Scan for the cell matching the given text and deliver its (X, Y) coordinate at center. 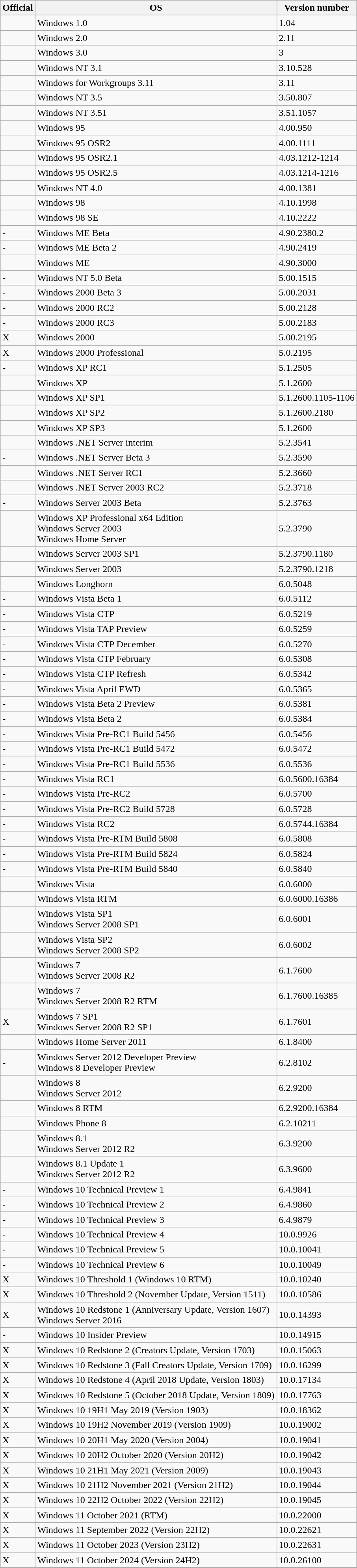
10.0.10041 (317, 1249)
6.0.5384 (317, 719)
Windows Vista TAP Preview (156, 629)
5.00.1515 (317, 278)
Windows XP RC1 (156, 368)
Windows XP SP3 (156, 427)
Windows 10 Redstone 4 (April 2018 Update, Version 1803) (156, 1380)
10.0.14393 (317, 1315)
5.1.2600.1105-1106 (317, 398)
Windows Vista Pre-RC2 (156, 794)
10.0.10240 (317, 1280)
3.50.807 (317, 98)
6.4.9860 (317, 1204)
10.0.10049 (317, 1264)
Windows Server 2003 SP1 (156, 554)
3.11 (317, 83)
5.2.3541 (317, 443)
Windows 98 (156, 203)
Windows 11 September 2022 (Version 22H2) (156, 1530)
Windows 95 OSR2.1 (156, 158)
5.1.2505 (317, 368)
5.1.2600.2180 (317, 412)
Windows XP (156, 383)
4.10.1998 (317, 203)
Windows 10 Technical Preview 1 (156, 1189)
Windows 10 19H2 November 2019 (Version 1909) (156, 1425)
Windows 10 Redstone 1 (Anniversary Update, Version 1607)Windows Server 2016 (156, 1315)
6.0.5219 (317, 614)
6.2.8102 (317, 1062)
Version number (317, 8)
6.1.8400 (317, 1042)
4.90.2380.2 (317, 233)
5.00.2128 (317, 308)
10.0.15063 (317, 1350)
Windows 2000 RC3 (156, 323)
Windows 10 Insider Preview (156, 1335)
6.0.5308 (317, 659)
6.0.5808 (317, 839)
Windows 2.0 (156, 38)
Windows 1.0 (156, 23)
Windows .NET Server Beta 3 (156, 458)
Windows XP SP2 (156, 412)
4.00.1111 (317, 143)
Windows 10 Technical Preview 4 (156, 1234)
Windows 95 OSR2.5 (156, 173)
4.00.950 (317, 128)
6.0.5365 (317, 689)
Windows ME Beta 2 (156, 248)
Windows NT 3.5 (156, 98)
Windows Vista Pre-RC1 Build 5472 (156, 749)
6.0.5259 (317, 629)
6.0.5536 (317, 764)
Windows 11 October 2023 (Version 23H2) (156, 1545)
Windows Server 2012 Developer Preview Windows 8 Developer Preview (156, 1062)
5.2.3718 (317, 488)
Windows 10 Technical Preview 5 (156, 1249)
Windows 8 RTM (156, 1108)
Windows NT 5.0 Beta (156, 278)
10.0.14915 (317, 1335)
6.0.5112 (317, 599)
6.4.9879 (317, 1219)
4.10.2222 (317, 218)
5.00.2195 (317, 338)
Windows 95 OSR2 (156, 143)
Windows Vista RC2 (156, 824)
Windows 2000 (156, 338)
4.03.1214-1216 (317, 173)
6.0.6002 (317, 945)
10.0.10586 (317, 1295)
Windows Phone 8 (156, 1123)
3 (317, 53)
Windows Vista (156, 884)
Windows 10 Technical Preview 2 (156, 1204)
10.0.19002 (317, 1425)
Windows 10 Redstone 3 (Fall Creators Update, Version 1709) (156, 1365)
Windows Longhorn (156, 584)
Windows XP SP1 (156, 398)
6.0.5824 (317, 854)
Windows .NET Server interim (156, 443)
Windows 10 Threshold 1 (Windows 10 RTM) (156, 1280)
Windows Vista CTP (156, 614)
6.2.10211 (317, 1123)
10.0.16299 (317, 1365)
6.0.5048 (317, 584)
6.0.5840 (317, 869)
6.2.9200 (317, 1088)
Windows Server 2003 Beta (156, 503)
Windows 2000 RC2 (156, 308)
6.1.7600.16385 (317, 996)
Windows 2000 Professional (156, 353)
10.0.22000 (317, 1515)
Windows Vista Pre-RC1 Build 5536 (156, 764)
4.00.1381 (317, 188)
Windows Vista Pre-RTM Build 5840 (156, 869)
10.0.19043 (317, 1470)
6.0.6000.16386 (317, 899)
4.90.3000 (317, 263)
10.0.22631 (317, 1545)
Windows 8.1Windows Server 2012 R2 (156, 1143)
6.0.6000 (317, 884)
6.1.7601 (317, 1022)
5.2.3590 (317, 458)
6.4.9841 (317, 1189)
Windows ME (156, 263)
Windows 11 October 2024 (Version 24H2) (156, 1560)
10.0.19042 (317, 1455)
Windows Server 2003 (156, 569)
Windows Vista SP1Windows Server 2008 SP1 (156, 919)
5.2.3790.1218 (317, 569)
Windows NT 3.51 (156, 113)
Windows Vista CTP Refresh (156, 674)
Windows 7 SP1 Windows Server 2008 R2 SP1 (156, 1022)
6.0.5456 (317, 734)
5.2.3660 (317, 473)
Windows .NET Server RC1 (156, 473)
Windows 7Windows Server 2008 R2 RTM (156, 996)
Windows Vista Pre-RC2 Build 5728 (156, 809)
Windows .NET Server 2003 RC2 (156, 488)
5.00.2031 (317, 293)
5.0.2195 (317, 353)
Windows 10 20H2 October 2020 (Version 20H2) (156, 1455)
Windows Vista April EWD (156, 689)
Windows Vista Beta 2 (156, 719)
5.00.2183 (317, 323)
Windows Vista RC1 (156, 779)
10.0.26100 (317, 1560)
10.0.18362 (317, 1410)
5.2.3763 (317, 503)
Windows Vista CTP February (156, 659)
10.0.19045 (317, 1500)
1.04 (317, 23)
10.0.17763 (317, 1395)
Windows XP Professional x64 EditionWindows Server 2003Windows Home Server (156, 528)
Windows 2000 Beta 3 (156, 293)
6.3.9600 (317, 1169)
6.0.6001 (317, 919)
4.90.2419 (317, 248)
10.0.17134 (317, 1380)
Windows 11 October 2021 (RTM) (156, 1515)
2.11 (317, 38)
Windows ME Beta (156, 233)
6.0.5270 (317, 644)
6.0.5472 (317, 749)
Windows Vista Beta 1 (156, 599)
OS (156, 8)
5.2.3790 (317, 528)
Windows 10 Technical Preview 3 (156, 1219)
Windows 8Windows Server 2012 (156, 1088)
Windows 10 21H2 November 2021 (Version 21H2) (156, 1485)
6.2.9200.16384 (317, 1108)
Windows Vista RTM (156, 899)
Windows Vista Pre-RTM Build 5824 (156, 854)
Windows 95 (156, 128)
6.0.5342 (317, 674)
Windows 10 20H1 May 2020 (Version 2004) (156, 1440)
Windows 10 Redstone 2 (Creators Update, Version 1703) (156, 1350)
Windows 10 19H1 May 2019 (Version 1903) (156, 1410)
Windows 10 21H1 May 2021 (Version 2009) (156, 1470)
Windows Home Server 2011 (156, 1042)
6.0.5728 (317, 809)
Windows Vista SP2Windows Server 2008 SP2 (156, 945)
Windows 10 Redstone 5 (October 2018 Update, Version 1809) (156, 1395)
10.0.22621 (317, 1530)
Windows 7Windows Server 2008 R2 (156, 971)
Official (18, 8)
3.10.528 (317, 68)
6.3.9200 (317, 1143)
Windows 8.1 Update 1Windows Server 2012 R2 (156, 1169)
Windows Vista Pre-RTM Build 5808 (156, 839)
6.0.5744.16384 (317, 824)
5.2.3790.1180 (317, 554)
Windows NT 3.1 (156, 68)
Windows Vista CTP December (156, 644)
Windows NT 4.0 (156, 188)
6.0.5381 (317, 704)
Windows Vista Pre-RC1 Build 5456 (156, 734)
Windows for Workgroups 3.11 (156, 83)
Windows 10 Threshold 2 (November Update, Version 1511) (156, 1295)
10.0.19041 (317, 1440)
Windows 98 SE (156, 218)
6.0.5700 (317, 794)
10.0.9926 (317, 1234)
6.0.5600.16384 (317, 779)
Windows 10 Technical Preview 6 (156, 1264)
Windows 3.0 (156, 53)
4.03.1212-1214 (317, 158)
Windows 10 22H2 October 2022 (Version 22H2) (156, 1500)
6.1.7600 (317, 971)
Windows Vista Beta 2 Preview (156, 704)
10.0.19044 (317, 1485)
3.51.1057 (317, 113)
